Pinpoint the cell where the given text exists, returning its [x, y] midpoint coordinate. 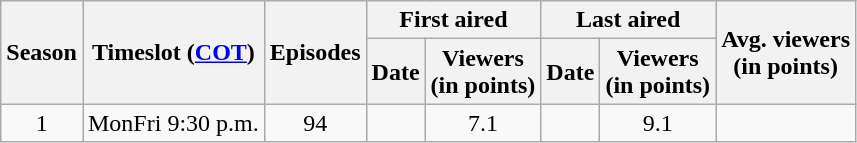
9.1 [658, 123]
Last aired [628, 20]
Season [42, 52]
First aired [454, 20]
94 [315, 123]
Episodes [315, 52]
Timeslot (COT) [173, 52]
7.1 [483, 123]
MonFri 9:30 p.m. [173, 123]
Avg. viewers(in points) [786, 52]
1 [42, 123]
